Provide the (x, y) coordinate of the cell's center where the given text is located.  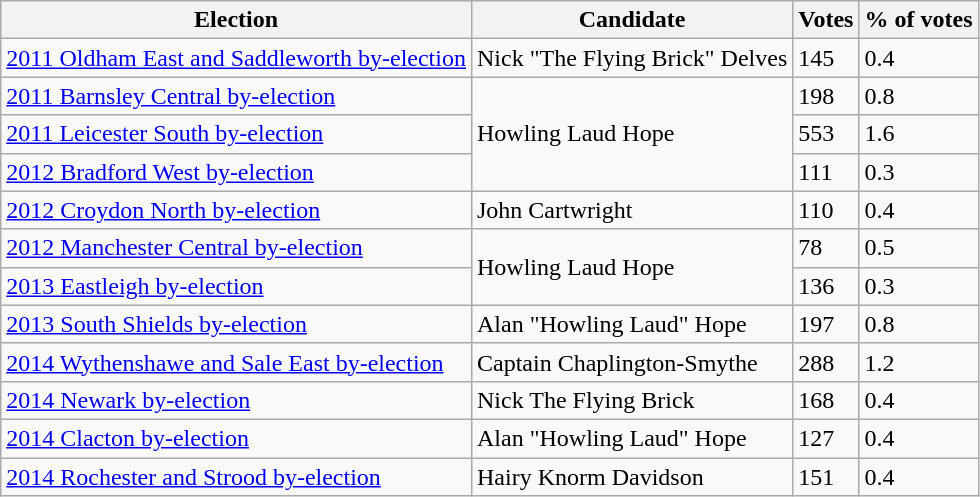
151 (826, 477)
2012 Bradford West by-election (236, 172)
78 (826, 248)
1.6 (918, 134)
John Cartwright (632, 210)
2011 Barnsley Central by-election (236, 96)
2014 Clacton by-election (236, 438)
288 (826, 362)
2014 Newark by-election (236, 400)
2012 Croydon North by-election (236, 210)
2013 South Shields by-election (236, 324)
Nick The Flying Brick (632, 400)
% of votes (918, 20)
136 (826, 286)
1.2 (918, 362)
Election (236, 20)
110 (826, 210)
553 (826, 134)
145 (826, 58)
2014 Rochester and Strood by-election (236, 477)
127 (826, 438)
Candidate (632, 20)
168 (826, 400)
2012 Manchester Central by-election (236, 248)
Hairy Knorm Davidson (632, 477)
2014 Wythenshawe and Sale East by-election (236, 362)
Nick "The Flying Brick" Delves (632, 58)
198 (826, 96)
Captain Chaplington-Smythe (632, 362)
2013 Eastleigh by-election (236, 286)
2011 Leicester South by-election (236, 134)
Votes (826, 20)
0.5 (918, 248)
2011 Oldham East and Saddleworth by-election (236, 58)
197 (826, 324)
111 (826, 172)
